Provide the [X, Y] coordinate of the cell's center where the given text is located.  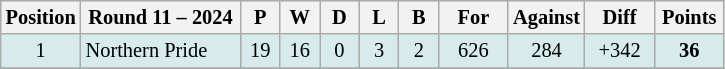
P [260, 17]
16 [300, 51]
36 [689, 51]
19 [260, 51]
L [379, 17]
+342 [620, 51]
For [474, 17]
Northern Pride [161, 51]
Points [689, 17]
D [340, 17]
3 [379, 51]
284 [546, 51]
W [300, 17]
Position [41, 17]
Against [546, 17]
2 [419, 51]
1 [41, 51]
626 [474, 51]
B [419, 17]
Round 11 – 2024 [161, 17]
0 [340, 51]
Diff [620, 17]
